Return the (x, y) coordinate for the center point of the cell that contains the specified text.  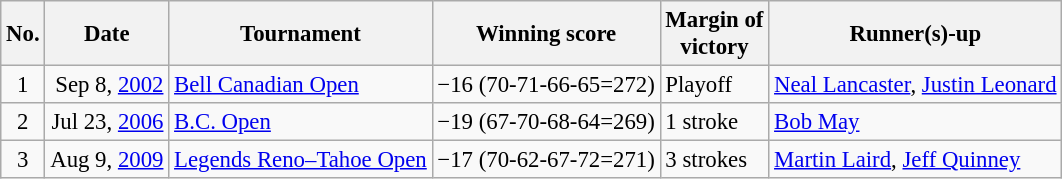
Neal Lancaster, Justin Leonard (916, 85)
Date (107, 34)
Margin ofvictory (714, 34)
Playoff (714, 85)
Legends Reno–Tahoe Open (300, 160)
Jul 23, 2006 (107, 122)
3 (23, 160)
Aug 9, 2009 (107, 160)
Winning score (546, 34)
B.C. Open (300, 122)
1 (23, 85)
Tournament (300, 34)
Runner(s)-up (916, 34)
−17 (70-62-67-72=271) (546, 160)
−19 (67-70-68-64=269) (546, 122)
No. (23, 34)
2 (23, 122)
Martin Laird, Jeff Quinney (916, 160)
1 stroke (714, 122)
−16 (70-71-66-65=272) (546, 85)
Sep 8, 2002 (107, 85)
Bob May (916, 122)
Bell Canadian Open (300, 85)
3 strokes (714, 160)
